Extract the (X, Y) coordinate from the center of the cell holding the provided text.  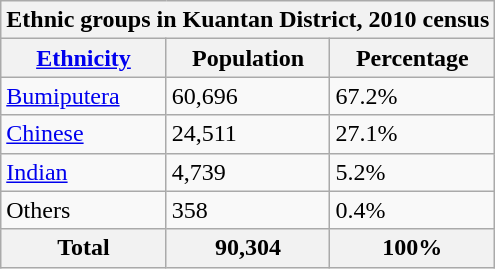
Ethnic groups in Kuantan District, 2010 census (248, 20)
Chinese (84, 134)
4,739 (248, 172)
Others (84, 210)
Bumiputera (84, 96)
5.2% (412, 172)
Population (248, 58)
Percentage (412, 58)
Indian (84, 172)
67.2% (412, 96)
60,696 (248, 96)
24,511 (248, 134)
27.1% (412, 134)
358 (248, 210)
Ethnicity (84, 58)
0.4% (412, 210)
Total (84, 248)
100% (412, 248)
90,304 (248, 248)
